From the cell containing the given text, extract its center point as (X, Y) coordinate. 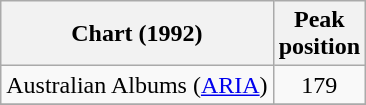
Chart (1992) (137, 34)
179 (319, 85)
Peakposition (319, 34)
Australian Albums (ARIA) (137, 85)
